Scan for the cell matching the given text and deliver its [X, Y] coordinate at center. 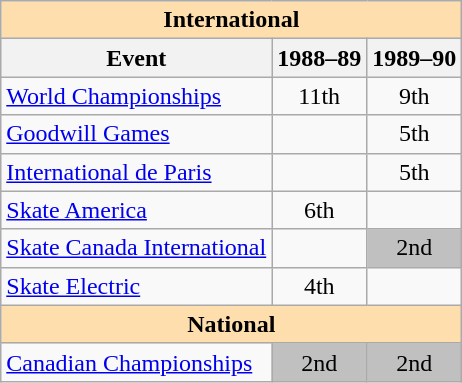
1988–89 [320, 58]
1989–90 [414, 58]
Event [136, 58]
World Championships [136, 96]
Skate Electric [136, 286]
Skate America [136, 210]
11th [320, 96]
6th [320, 210]
9th [414, 96]
Canadian Championships [136, 362]
Goodwill Games [136, 134]
International de Paris [136, 172]
International [232, 20]
National [232, 324]
4th [320, 286]
Skate Canada International [136, 248]
